Search for the cell housing the specified text and yield its (x, y) center coordinate. 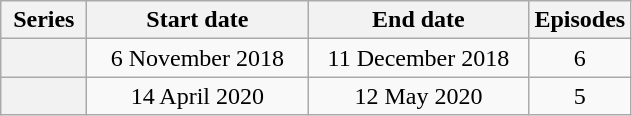
Start date (198, 20)
Episodes (580, 20)
Series (44, 20)
11 December 2018 (418, 58)
14 April 2020 (198, 96)
6 November 2018 (198, 58)
6 (580, 58)
12 May 2020 (418, 96)
5 (580, 96)
End date (418, 20)
